Find where the given text appears and provide that cell's center as [x, y] coordinate. 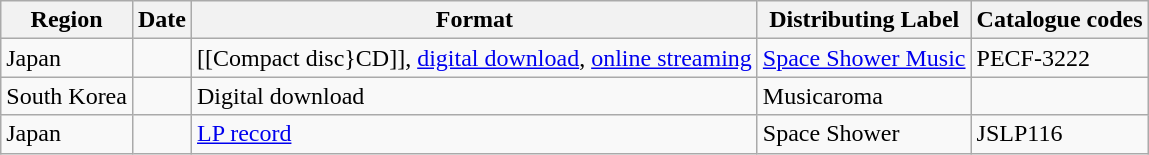
Digital download [475, 96]
Musicaroma [864, 96]
PECF-3222 [1060, 58]
JSLP116 [1060, 134]
Region [67, 20]
South Korea [67, 96]
Space Shower Music [864, 58]
Format [475, 20]
Distributing Label [864, 20]
Date [162, 20]
Space Shower [864, 134]
[[Compact disc}CD]], digital download, online streaming [475, 58]
Catalogue codes [1060, 20]
LP record [475, 134]
